Search for the cell housing the specified text and yield its [X, Y] center coordinate. 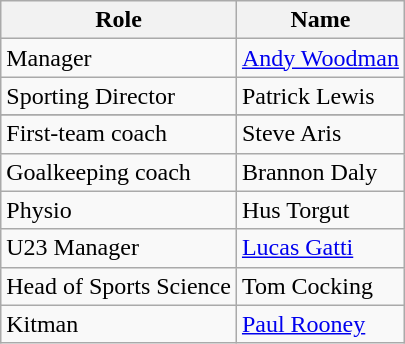
Andy Woodman [320, 58]
Hus Torgut [320, 210]
Goalkeeping coach [119, 172]
Physio [119, 210]
Brannon Daly [320, 172]
Steve Aris [320, 134]
U23 Manager [119, 248]
Patrick Lewis [320, 96]
Manager [119, 58]
Tom Cocking [320, 286]
Sporting Director [119, 96]
Name [320, 20]
Role [119, 20]
Lucas Gatti [320, 248]
Kitman [119, 324]
Head of Sports Science [119, 286]
First-team coach [119, 134]
Paul Rooney [320, 324]
